Locate the cell with the specified text and output its [X, Y] center coordinate. 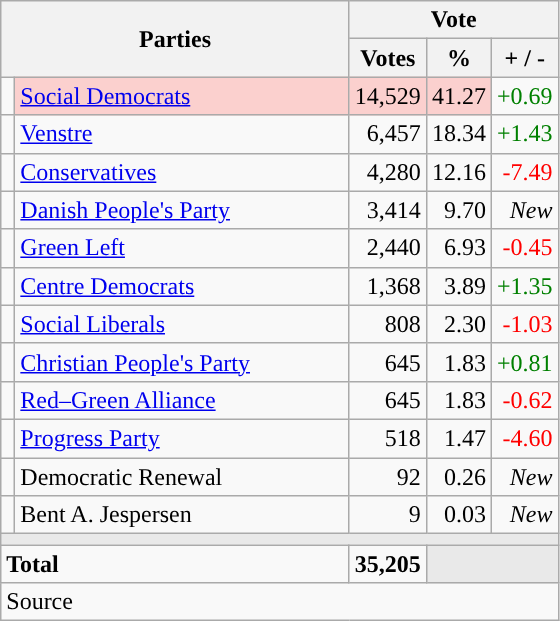
% [458, 58]
Votes [388, 58]
41.27 [458, 96]
2.30 [458, 324]
3.89 [458, 286]
Red–Green Alliance [182, 400]
Christian People's Party [182, 362]
+ / - [524, 58]
Conservatives [182, 172]
Centre Democrats [182, 286]
Total [176, 564]
6,457 [388, 134]
+0.81 [524, 362]
808 [388, 324]
1,368 [388, 286]
+1.35 [524, 286]
-4.60 [524, 438]
Democratic Renewal [182, 477]
18.34 [458, 134]
518 [388, 438]
Parties [176, 39]
-7.49 [524, 172]
+1.43 [524, 134]
4,280 [388, 172]
3,414 [388, 210]
6.93 [458, 248]
-0.45 [524, 248]
12.16 [458, 172]
Danish People's Party [182, 210]
0.03 [458, 515]
92 [388, 477]
1.47 [458, 438]
Source [280, 602]
Venstre [182, 134]
0.26 [458, 477]
-1.03 [524, 324]
14,529 [388, 96]
35,205 [388, 564]
Progress Party [182, 438]
-0.62 [524, 400]
Vote [454, 20]
Social Liberals [182, 324]
Green Left [182, 248]
9.70 [458, 210]
9 [388, 515]
Social Democrats [182, 96]
2,440 [388, 248]
+0.69 [524, 96]
Bent A. Jespersen [182, 515]
